Detect which cell encompasses the target text, then output its (X, Y) center coordinate. 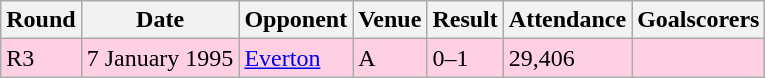
Date (160, 20)
R3 (41, 58)
0–1 (465, 58)
Venue (390, 20)
Result (465, 20)
A (390, 58)
7 January 1995 (160, 58)
Round (41, 20)
Goalscorers (698, 20)
Opponent (296, 20)
29,406 (567, 58)
Attendance (567, 20)
Everton (296, 58)
